For the text-containing cell, return its midpoint in (x, y) coordinate format. 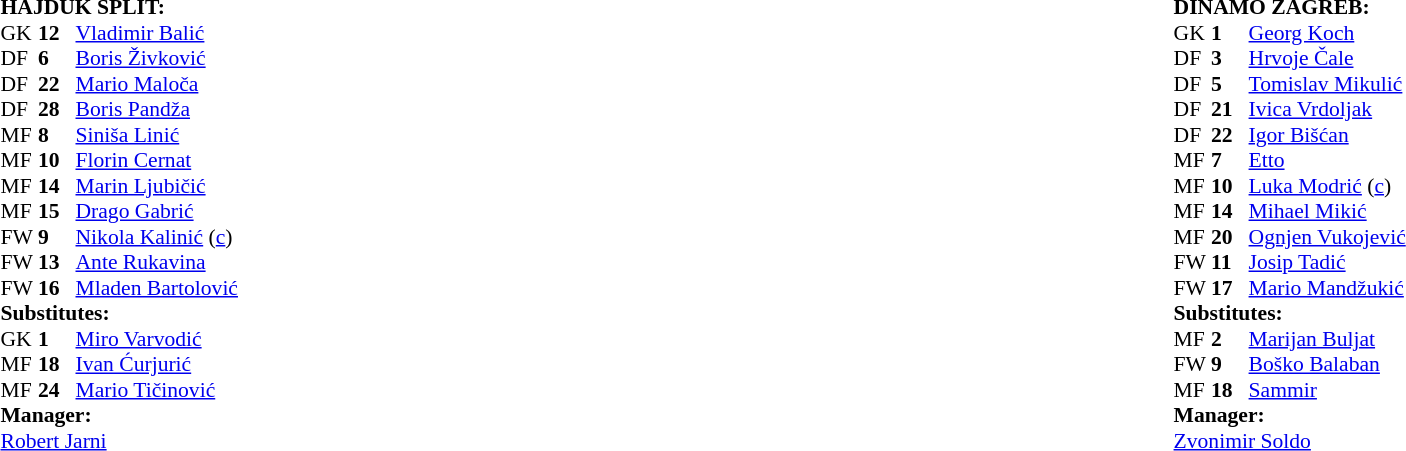
Vladimir Balić (177, 33)
Ivan Ćurjurić (177, 365)
2 (1230, 339)
Boris Živković (177, 59)
7 (1230, 161)
15 (57, 211)
12 (57, 33)
24 (57, 390)
16 (57, 288)
Mario Maloča (177, 84)
Mario Tičinović (177, 390)
Drago Gabrić (177, 211)
Ante Rukavina (177, 263)
Siniša Linić (177, 135)
20 (1230, 237)
8 (57, 135)
Florin Cernat (177, 161)
Manager: (139, 415)
28 (57, 109)
Marin Ljubičić (177, 186)
11 (1230, 263)
Mladen Bartolović (177, 288)
21 (1230, 109)
13 (57, 263)
6 (57, 59)
Boris Pandža (177, 109)
Nikola Kalinić (c) (177, 237)
Substitutes: (139, 313)
Miro Varvodić (177, 339)
5 (1230, 84)
17 (1230, 288)
3 (1230, 59)
